Capture the cell that displays the provided text and extract its (x, y) central coordinate. 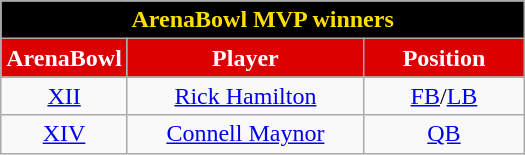
Position (444, 58)
QB (444, 134)
ArenaBowl MVP winners (263, 20)
XII (64, 96)
ArenaBowl (64, 58)
Connell Maynor (245, 134)
Rick Hamilton (245, 96)
Player (245, 58)
XIV (64, 134)
FB/LB (444, 96)
